Scan for the cell matching the given text and deliver its [x, y] coordinate at center. 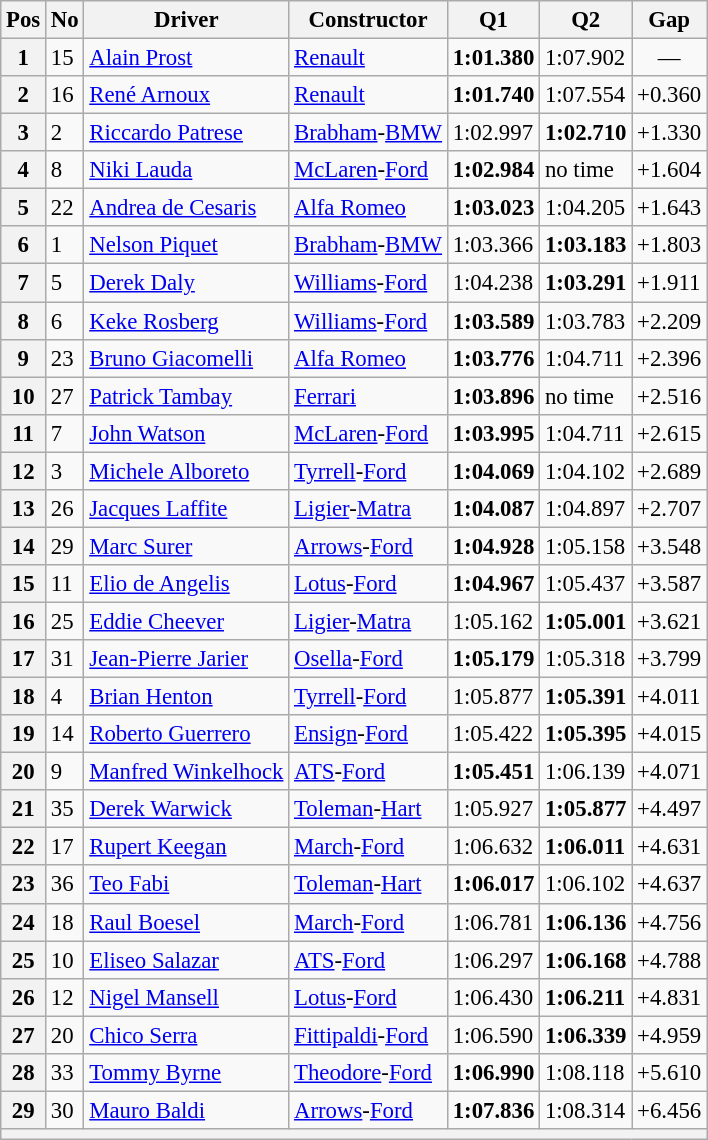
+0.360 [670, 95]
+4.831 [670, 997]
1:03.995 [493, 433]
Marc Surer [186, 546]
Osella-Ford [368, 659]
Jacques Laffite [186, 509]
Ensign-Ford [368, 734]
31 [65, 659]
+3.548 [670, 546]
Gap [670, 20]
1:05.001 [586, 621]
1:05.451 [493, 772]
1:06.211 [586, 997]
Mauro Baldi [186, 1110]
1:03.783 [586, 321]
1:04.897 [586, 509]
1:06.339 [586, 1035]
1:05.179 [493, 659]
1:03.366 [493, 245]
Nigel Mansell [186, 997]
+1.604 [670, 170]
Fittipaldi-Ford [368, 1035]
1:05.391 [586, 697]
1:06.011 [586, 847]
Andrea de Cesaris [186, 208]
+4.959 [670, 1035]
1:06.990 [493, 1073]
1:06.590 [493, 1035]
+2.707 [670, 509]
1:01.740 [493, 95]
+4.497 [670, 809]
Nelson Piquet [186, 245]
Elio de Angelis [186, 584]
1:07.902 [586, 58]
Bruno Giacomelli [186, 358]
1:06.136 [586, 922]
Q1 [493, 20]
1:06.168 [586, 960]
1:06.139 [586, 772]
35 [65, 809]
+4.631 [670, 847]
Niki Lauda [186, 170]
+3.621 [670, 621]
+4.015 [670, 734]
+3.799 [670, 659]
Roberto Guerrero [186, 734]
1:05.395 [586, 734]
Constructor [368, 20]
+1.330 [670, 133]
+4.071 [670, 772]
Alain Prost [186, 58]
1:03.589 [493, 321]
+1.803 [670, 245]
+2.689 [670, 471]
Rupert Keegan [186, 847]
+1.911 [670, 283]
1:03.291 [586, 283]
1:04.102 [586, 471]
1:07.836 [493, 1110]
+3.587 [670, 584]
1:04.967 [493, 584]
1:05.422 [493, 734]
1:04.205 [586, 208]
24 [24, 922]
1:02.710 [586, 133]
Michele Alboreto [186, 471]
Q2 [586, 20]
1:05.158 [586, 546]
Manfred Winkelhock [186, 772]
1:03.023 [493, 208]
Teo Fabi [186, 885]
1:02.997 [493, 133]
33 [65, 1073]
Derek Daly [186, 283]
28 [24, 1073]
1:04.069 [493, 471]
1:03.776 [493, 358]
1:07.554 [586, 95]
1:04.928 [493, 546]
+4.788 [670, 960]
1:06.017 [493, 885]
1:06.297 [493, 960]
+2.209 [670, 321]
Eliseo Salazar [186, 960]
Patrick Tambay [186, 396]
+5.610 [670, 1073]
+1.643 [670, 208]
1:06.430 [493, 997]
+6.456 [670, 1110]
John Watson [186, 433]
Keke Rosberg [186, 321]
Brian Henton [186, 697]
Eddie Cheever [186, 621]
1:04.238 [493, 283]
13 [24, 509]
+4.011 [670, 697]
19 [24, 734]
René Arnoux [186, 95]
1:02.984 [493, 170]
+2.396 [670, 358]
1:06.102 [586, 885]
Chico Serra [186, 1035]
Derek Warwick [186, 809]
1:06.781 [493, 922]
1:05.437 [586, 584]
36 [65, 885]
1:05.162 [493, 621]
1:05.318 [586, 659]
1:04.087 [493, 509]
1:03.896 [493, 396]
+2.516 [670, 396]
+2.615 [670, 433]
+4.756 [670, 922]
Driver [186, 20]
Theodore-Ford [368, 1073]
1:08.314 [586, 1110]
1:03.183 [586, 245]
Pos [24, 20]
Tommy Byrne [186, 1073]
1:08.118 [586, 1073]
Riccardo Patrese [186, 133]
21 [24, 809]
Raul Boesel [186, 922]
Jean-Pierre Jarier [186, 659]
+4.637 [670, 885]
1:06.632 [493, 847]
1:01.380 [493, 58]
30 [65, 1110]
— [670, 58]
No [65, 20]
1:05.927 [493, 809]
Ferrari [368, 396]
